Locate the cell with the specified text and output its [X, Y] center coordinate. 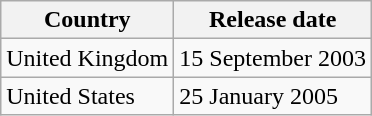
Country [88, 20]
Release date [273, 20]
25 January 2005 [273, 96]
United Kingdom [88, 58]
United States [88, 96]
15 September 2003 [273, 58]
